Determine the [X, Y] coordinate at the center of the cell enclosing the given text.  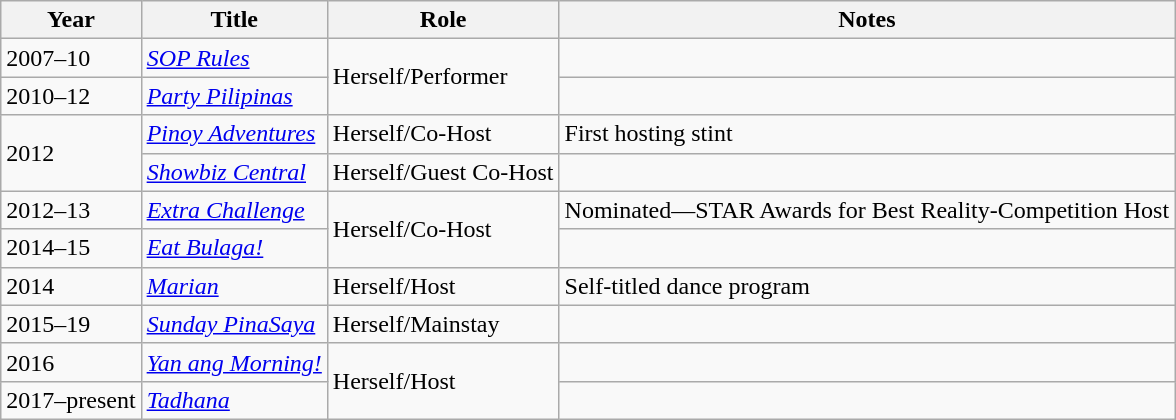
Yan ang Morning! [234, 362]
2007–10 [71, 58]
Role [443, 20]
Tadhana [234, 400]
Self-titled dance program [867, 286]
SOP Rules [234, 58]
Year [71, 20]
Nominated—STAR Awards for Best Reality-Competition Host [867, 210]
Title [234, 20]
2010–12 [71, 96]
Eat Bulaga! [234, 248]
Herself/Performer [443, 77]
Party Pilipinas [234, 96]
First hosting stint [867, 134]
2016 [71, 362]
2012 [71, 153]
Marian [234, 286]
Herself/Mainstay [443, 324]
2014 [71, 286]
Pinoy Adventures [234, 134]
Extra Challenge [234, 210]
Herself/Guest Co-Host [443, 172]
Showbiz Central [234, 172]
2014–15 [71, 248]
2017–present [71, 400]
Sunday PinaSaya [234, 324]
Notes [867, 20]
2012–13 [71, 210]
2015–19 [71, 324]
